Identify which cell holds the provided text, then report its [x, y] central coordinate. 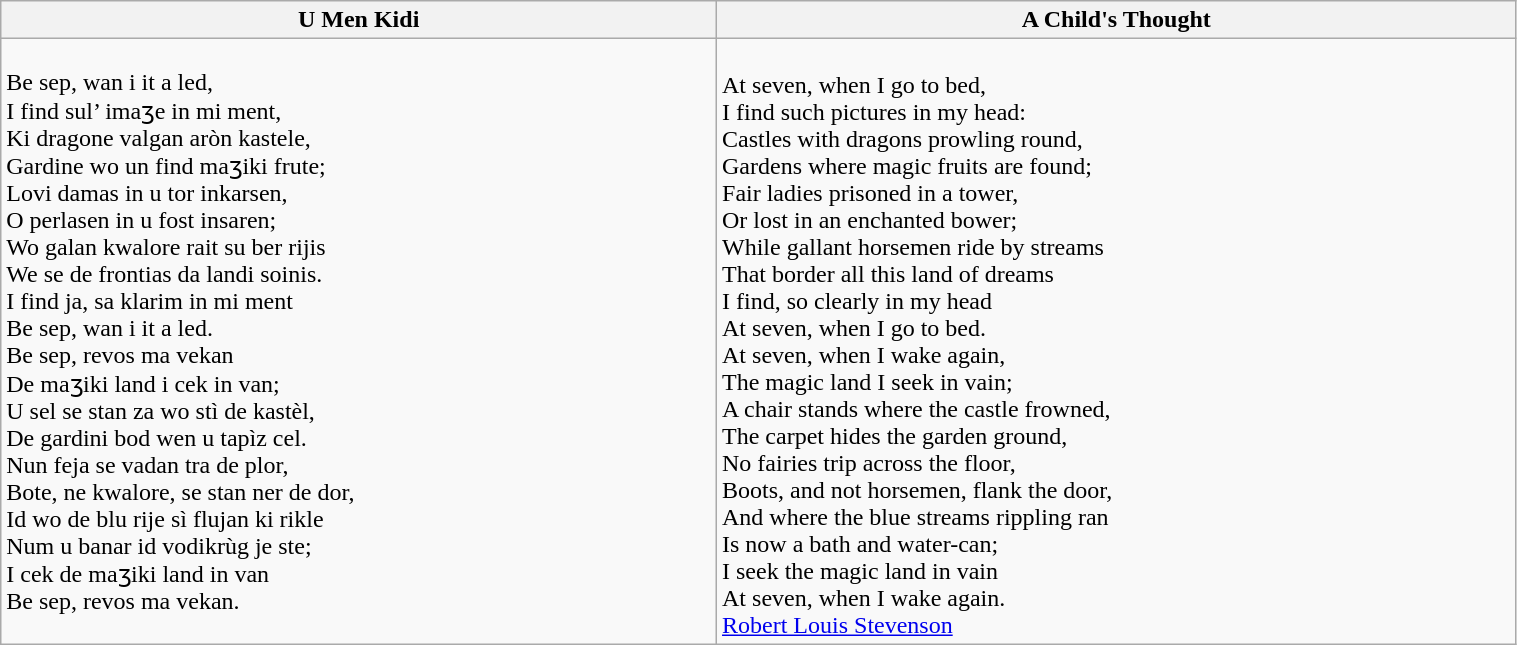
A Child's Thought [1117, 20]
U Men Kidi [359, 20]
